Return the (X, Y) coordinate for the center point of the cell that contains the specified text.  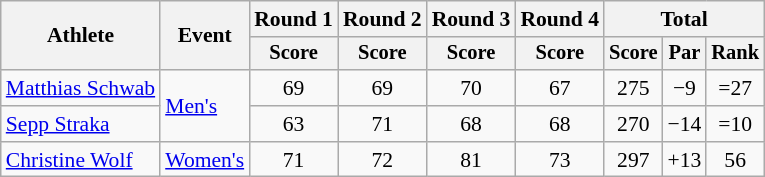
Event (204, 36)
Athlete (80, 36)
Rank (735, 54)
70 (472, 88)
Men's (204, 106)
Round 3 (472, 19)
Round 1 (294, 19)
=10 (735, 124)
270 (633, 124)
275 (633, 88)
71 (382, 124)
Round 2 (382, 19)
67 (560, 88)
63 (294, 124)
Sepp Straka (80, 124)
Total (684, 19)
Par (684, 54)
Round 4 (560, 19)
−14 (684, 124)
−9 (684, 88)
Matthias Schwab (80, 88)
=27 (735, 88)
